Search for the cell housing the specified text and yield its (X, Y) center coordinate. 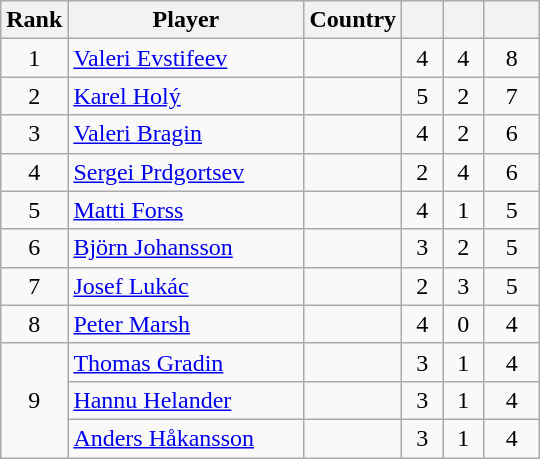
Karel Holý (186, 96)
Matti Forss (186, 210)
Valeri Evstifeev (186, 58)
Anders Håkansson (186, 438)
Björn Johansson (186, 248)
Sergei Prdgortsev (186, 172)
0 (464, 324)
Country (353, 20)
Hannu Helander (186, 400)
Thomas Gradin (186, 362)
Peter Marsh (186, 324)
Josef Lukác (186, 286)
Valeri Bragin (186, 134)
Rank (34, 20)
Player (186, 20)
9 (34, 400)
